Find where the given text appears and provide that cell's center as [x, y] coordinate. 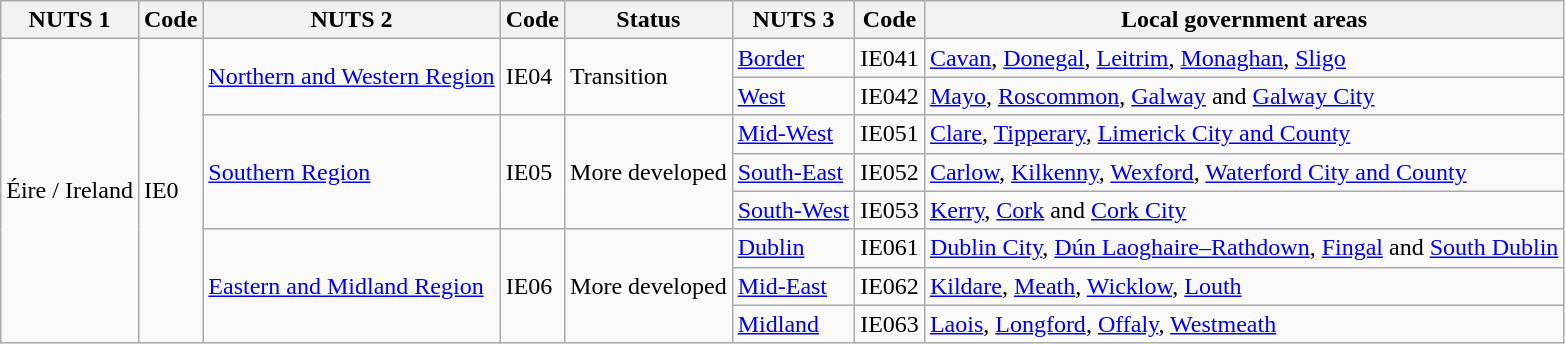
IE053 [890, 210]
Kildare, Meath, Wicklow, Louth [1244, 286]
Eastern and Midland Region [352, 286]
IE051 [890, 134]
Mid-West [793, 134]
Dublin City, Dún Laoghaire–Rathdown, Fingal and South Dublin [1244, 248]
West [793, 96]
IE0 [170, 191]
IE061 [890, 248]
IE06 [532, 286]
Cavan, Donegal, Leitrim, Monaghan, Sligo [1244, 58]
IE052 [890, 172]
Carlow, Kilkenny, Wexford, Waterford City and County [1244, 172]
Border [793, 58]
NUTS 3 [793, 20]
NUTS 1 [70, 20]
Laois, Longford, Offaly, Westmeath [1244, 324]
Clare, Tipperary, Limerick City and County [1244, 134]
IE041 [890, 58]
NUTS 2 [352, 20]
Kerry, Cork and Cork City [1244, 210]
Southern Region [352, 172]
Éire / Ireland [70, 191]
Dublin [793, 248]
South-East [793, 172]
IE04 [532, 77]
Northern and Western Region [352, 77]
Local government areas [1244, 20]
IE063 [890, 324]
IE042 [890, 96]
Mid-East [793, 286]
Mayo, Roscommon, Galway and Galway City [1244, 96]
IE05 [532, 172]
Status [649, 20]
South-West [793, 210]
Transition [649, 77]
IE062 [890, 286]
Midland [793, 324]
